For the text-containing cell, return its midpoint in (x, y) coordinate format. 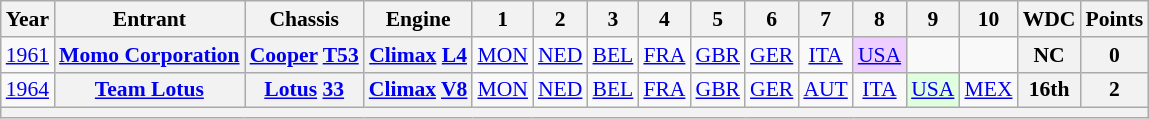
1964 (28, 90)
8 (880, 19)
Points (1114, 19)
7 (825, 19)
4 (664, 19)
Climax V8 (418, 90)
Year (28, 19)
NC (1050, 55)
1961 (28, 55)
Cooper T53 (304, 55)
AUT (825, 90)
WDC (1050, 19)
3 (612, 19)
5 (718, 19)
Team Lotus (150, 90)
1 (502, 19)
Lotus 33 (304, 90)
Momo Corporation (150, 55)
Climax L4 (418, 55)
MEX (988, 90)
6 (772, 19)
0 (1114, 55)
16th (1050, 90)
Entrant (150, 19)
Engine (418, 19)
10 (988, 19)
9 (932, 19)
Chassis (304, 19)
